Identify which cell holds the provided text, then report its [x, y] central coordinate. 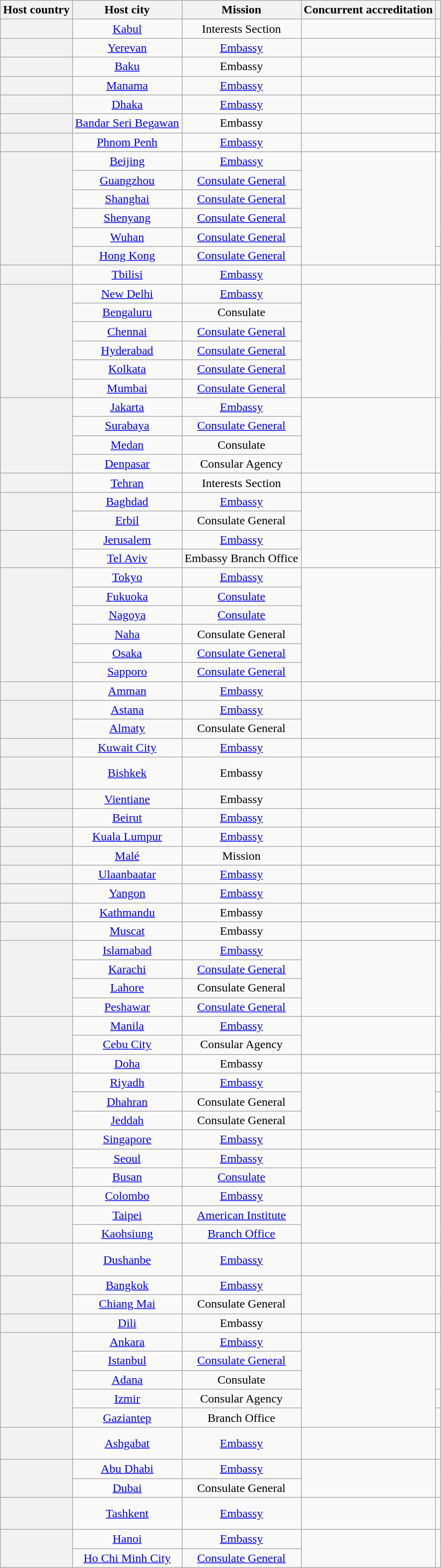
Kathmandu [127, 912]
Tehran [127, 483]
Baku [127, 67]
Baghdad [127, 501]
Naha [127, 634]
Busan [127, 1177]
Ankara [127, 1342]
Manila [127, 1026]
Denpasar [127, 464]
Kolkata [127, 369]
Hanoi [127, 1539]
Riyadh [127, 1082]
Bengaluru [127, 313]
Islamabad [127, 950]
Tbilisi [127, 275]
Chennai [127, 331]
Colombo [127, 1196]
Malé [127, 855]
Ho Chi Minh City [127, 1558]
Bandar Seri Begawan [127, 123]
Erbil [127, 520]
Taipei [127, 1215]
Nagoya [127, 615]
Cebu City [127, 1045]
Adana [127, 1380]
Chiang Mai [127, 1304]
Tokyo [127, 578]
Gaziantep [127, 1417]
Vientiane [127, 799]
Astana [127, 710]
Beijing [127, 161]
Tel Aviv [127, 559]
Doha [127, 1064]
Shenyang [127, 218]
Seoul [127, 1158]
Medan [127, 445]
Sapporo [127, 672]
American Institute [241, 1215]
Concurrent accreditation [368, 10]
Jakarta [127, 407]
Mumbai [127, 388]
Tashkent [127, 1514]
Beirut [127, 818]
Kabul [127, 29]
Host city [127, 10]
Amman [127, 691]
Host country [37, 10]
Surabaya [127, 426]
Wuhan [127, 237]
Dili [127, 1323]
Singapore [127, 1139]
New Delhi [127, 294]
Dhaka [127, 104]
Istanbul [127, 1361]
Shanghai [127, 199]
Jeddah [127, 1120]
Kuwait City [127, 747]
Guangzhou [127, 180]
Manama [127, 85]
Dhahran [127, 1101]
Hyderabad [127, 350]
Izmir [127, 1399]
Yerevan [127, 48]
Dushanbe [127, 1259]
Peshawar [127, 1007]
Kaohsiung [127, 1234]
Karachi [127, 969]
Almaty [127, 729]
Muscat [127, 931]
Osaka [127, 653]
Bishkek [127, 773]
Abu Dhabi [127, 1469]
Embassy Branch Office [241, 559]
Fukuoka [127, 596]
Hong Kong [127, 256]
Bangkok [127, 1285]
Ashgabat [127, 1443]
Ulaanbaatar [127, 875]
Jerusalem [127, 539]
Kuala Lumpur [127, 836]
Yangon [127, 894]
Phnom Penh [127, 142]
Dubai [127, 1487]
Lahore [127, 988]
